Detect which cell encompasses the target text, then output its (x, y) center coordinate. 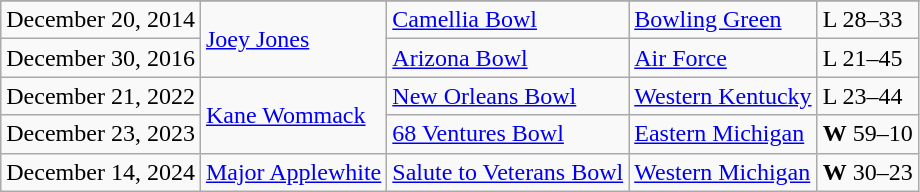
December 14, 2024 (101, 172)
Joey Jones (293, 39)
L 23–44 (868, 96)
Eastern Michigan (723, 134)
Kane Wommack (293, 115)
Arizona Bowl (508, 58)
Major Applewhite (293, 172)
68 Ventures Bowl (508, 134)
W 59–10 (868, 134)
Western Michigan (723, 172)
L 28–33 (868, 20)
W 30–23 (868, 172)
New Orleans Bowl (508, 96)
Bowling Green (723, 20)
December 23, 2023 (101, 134)
December 30, 2016 (101, 58)
December 21, 2022 (101, 96)
L 21–45 (868, 58)
Salute to Veterans Bowl (508, 172)
Air Force (723, 58)
December 20, 2014 (101, 20)
Camellia Bowl (508, 20)
Western Kentucky (723, 96)
